Search for the cell housing the specified text and yield its [X, Y] center coordinate. 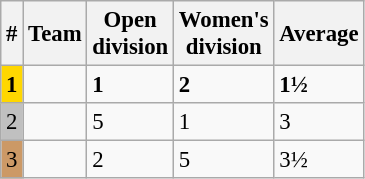
3½ [319, 160]
# [12, 34]
Team [55, 34]
Opendivision [130, 34]
Women'sdivision [224, 34]
Average [319, 34]
1½ [319, 85]
